For the text-containing cell, return its midpoint in [X, Y] coordinate format. 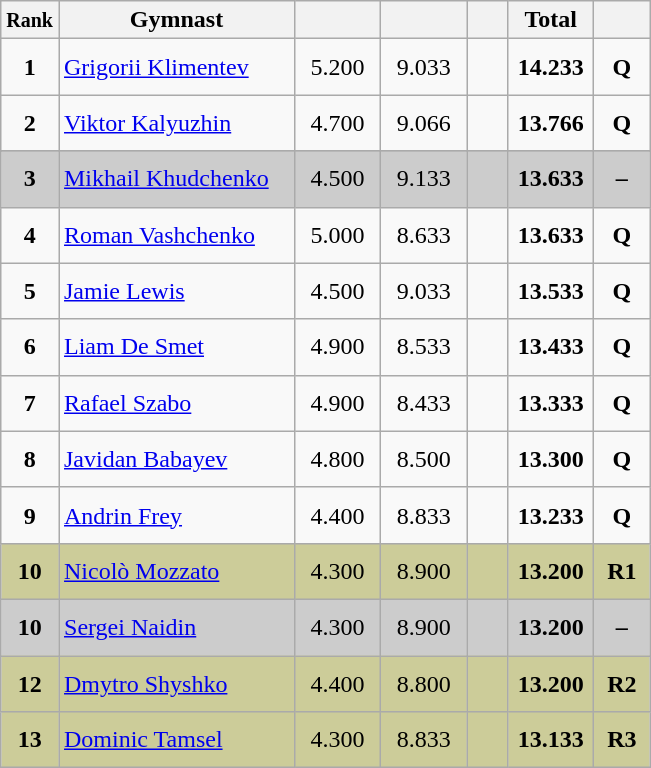
14.233 [551, 67]
8 [30, 459]
Total [551, 20]
Rafael Szabo [176, 403]
9 [30, 515]
R1 [622, 571]
Rank [30, 20]
1 [30, 67]
13.233 [551, 515]
13.533 [551, 291]
13.133 [551, 740]
3 [30, 179]
13.333 [551, 403]
13 [30, 740]
Jamie Lewis [176, 291]
8.800 [424, 684]
8.433 [424, 403]
Andrin Frey [176, 515]
5.000 [338, 235]
5.200 [338, 67]
12 [30, 684]
R3 [622, 740]
8.633 [424, 235]
Nicolò Mozzato [176, 571]
5 [30, 291]
Viktor Kalyuzhin [176, 123]
Sergei Naidin [176, 627]
13.300 [551, 459]
Mikhail Khudchenko [176, 179]
7 [30, 403]
2 [30, 123]
8.533 [424, 347]
8.500 [424, 459]
Grigorii Klimentev [176, 67]
Dmytro Shyshko [176, 684]
4.700 [338, 123]
6 [30, 347]
Liam De Smet [176, 347]
9.066 [424, 123]
Roman Vashchenko [176, 235]
Gymnast [176, 20]
4.800 [338, 459]
9.133 [424, 179]
13.433 [551, 347]
13.766 [551, 123]
4 [30, 235]
R2 [622, 684]
Dominic Tamsel [176, 740]
Javidan Babayev [176, 459]
